Return [x, y] of the center of cell containing provided text 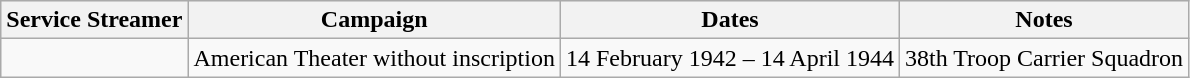
Notes [1044, 20]
14 February 1942 – 14 April 1944 [730, 58]
Campaign [374, 20]
Service Streamer [94, 20]
38th Troop Carrier Squadron [1044, 58]
Dates [730, 20]
American Theater without inscription [374, 58]
